Return the [x, y] coordinate for the center point of the cell that contains the specified text.  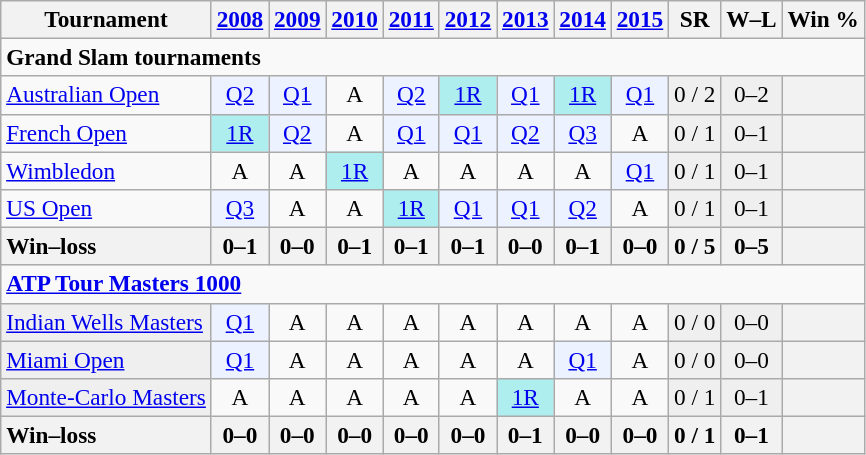
Miami Open [106, 359]
2011 [411, 19]
Australian Open [106, 95]
Monte-Carlo Masters [106, 397]
2013 [526, 19]
2008 [240, 19]
2012 [468, 19]
0 / 2 [695, 95]
0–5 [752, 246]
French Open [106, 133]
US Open [106, 208]
Win % [823, 19]
2014 [582, 19]
W–L [752, 19]
2015 [640, 19]
Indian Wells Masters [106, 322]
Tournament [106, 19]
0–2 [752, 95]
2009 [298, 19]
2010 [354, 19]
0 / 5 [695, 246]
SR [695, 19]
ATP Tour Masters 1000 [432, 284]
Grand Slam tournaments [432, 57]
Wimbledon [106, 170]
